Find where the given text appears and provide that cell's center as (x, y) coordinate. 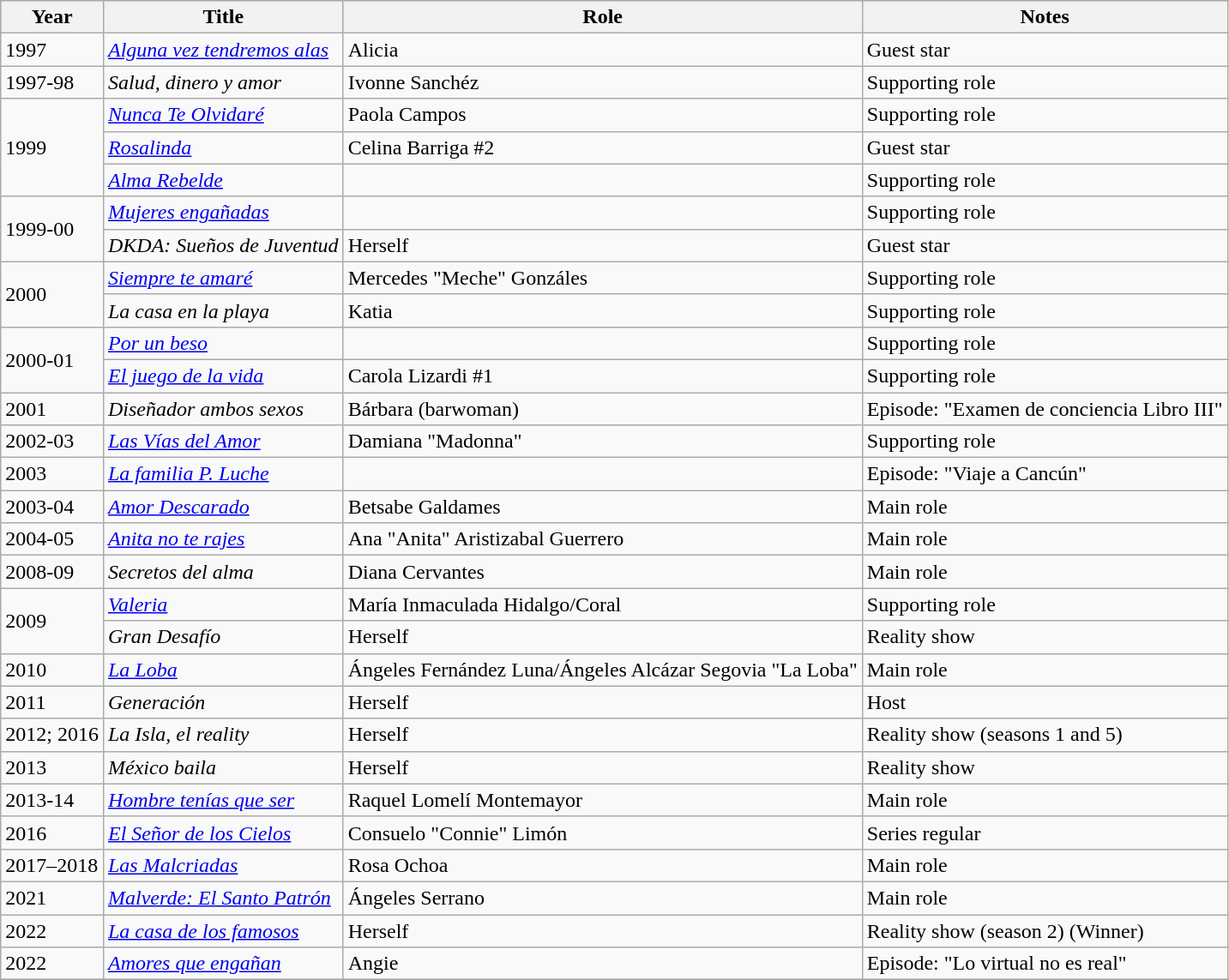
La familia P. Luche (223, 474)
Diana Cervantes (602, 572)
Alicia (602, 50)
Diseñador ambos sexos (223, 409)
Hombre tenías que ser (223, 800)
Las Malcriadas (223, 865)
Secretos del alma (223, 572)
Year (52, 17)
2001 (52, 409)
Ivonne Sanchéz (602, 82)
Reality show (seasons 1 and 5) (1045, 735)
Por un beso (223, 343)
Episode: "Examen de conciencia Libro III" (1045, 409)
María Inmaculada Hidalgo/Coral (602, 604)
Betsabe Galdames (602, 507)
Carola Lizardi #1 (602, 376)
Mujeres engañadas (223, 213)
Rosa Ochoa (602, 865)
La Isla, el reality (223, 735)
Mercedes "Meche" Gonzáles (602, 278)
Ángeles Fernández Luna/Ángeles Alcázar Segovia "La Loba" (602, 670)
Role (602, 17)
Notes (1045, 17)
2009 (52, 621)
La Loba (223, 670)
1999 (52, 147)
Alma Rebelde (223, 180)
1997 (52, 50)
2012; 2016 (52, 735)
Siempre te amaré (223, 278)
2004-05 (52, 539)
Host (1045, 702)
Alguna vez tendremos alas (223, 50)
2003 (52, 474)
2000-01 (52, 359)
Paola Campos (602, 115)
El Señor de los Cielos (223, 833)
Anita no te rajes (223, 539)
1997-98 (52, 82)
Raquel Lomelí Montemayor (602, 800)
2008-09 (52, 572)
Reality show (season 2) (Winner) (1045, 930)
Generación (223, 702)
Malverde: El Santo Patrón (223, 898)
Ángeles Serrano (602, 898)
Title (223, 17)
Nunca Te Olvidaré (223, 115)
2017–2018 (52, 865)
2013 (52, 767)
Series regular (1045, 833)
2003-04 (52, 507)
Damiana "Madonna" (602, 442)
2021 (52, 898)
Las Vías del Amor (223, 442)
Amor Descarado (223, 507)
Gran Desafío (223, 637)
2010 (52, 670)
Episode: "Lo virtual no es real" (1045, 964)
Amores que engañan (223, 964)
Valeria (223, 604)
Bárbara (barwoman) (602, 409)
2016 (52, 833)
La casa en la playa (223, 310)
Angie (602, 964)
Salud, dinero y amor (223, 82)
2011 (52, 702)
1999-00 (52, 229)
Consuelo "Connie" Limón (602, 833)
2000 (52, 294)
Episode: "Viaje a Cancún" (1045, 474)
2002-03 (52, 442)
México baila (223, 767)
Ana "Anita" Aristizabal Guerrero (602, 539)
El juego de la vida (223, 376)
La casa de los famosos (223, 930)
Katia (602, 310)
Celina Barriga #2 (602, 147)
Rosalinda (223, 147)
2013-14 (52, 800)
DKDA: Sueños de Juventud (223, 245)
